Provide the [X, Y] coordinate of the cell's center where the given text is located.  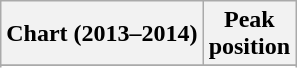
Peakposition [249, 34]
Chart (2013–2014) [102, 34]
